Search for the cell housing the specified text and yield its [x, y] center coordinate. 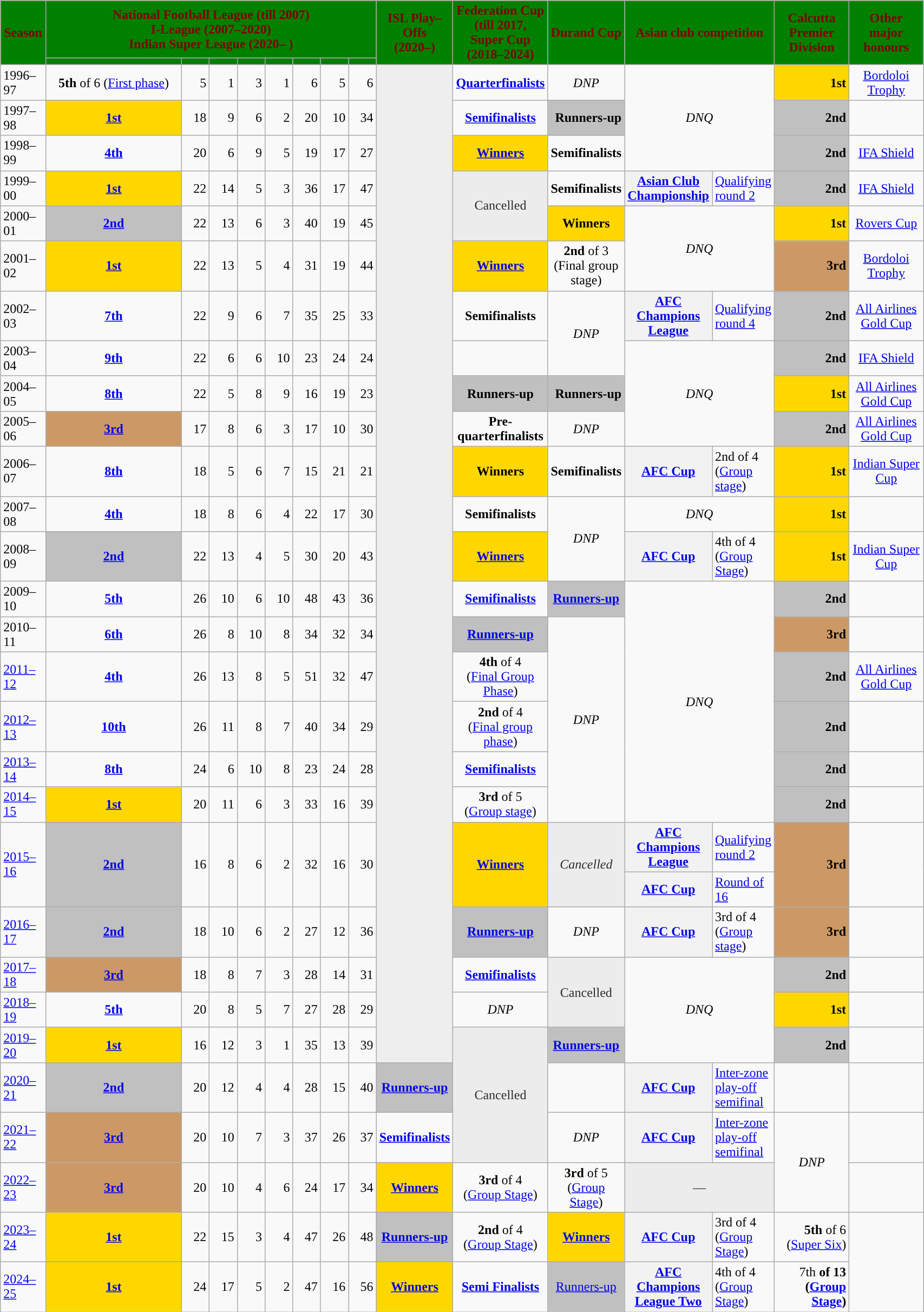
— [699, 1187]
2nd of 4(Group stage) [744, 471]
2004–05 [23, 393]
Rovers Cup [887, 223]
Asian club competition [699, 32]
2024–25 [23, 1287]
5th of 6(Super Six) [812, 1237]
4th of 4(Final Group Phase) [500, 677]
45 [363, 223]
2nd of 3(Final group stage) [586, 266]
Semi Finalists [500, 1287]
2010–11 [23, 635]
Pre-quarterfinalists [500, 429]
2020–21 [23, 1087]
2001–02 [23, 266]
2019–20 [23, 1045]
2nd of 4(Final group phase) [500, 727]
5th of 6 (First phase) [114, 82]
25 [335, 316]
2012–13 [23, 727]
2022–23 [23, 1187]
7th [114, 316]
2018–19 [23, 1009]
Round of 16 [744, 889]
Calcutta Premier Division [812, 32]
Other major honours [887, 32]
2023–24 [23, 1237]
2011–12 [23, 677]
3rd of 4(Group stage) [744, 932]
2021–22 [23, 1137]
1997–98 [23, 118]
2014–15 [23, 805]
Federation Cup (till 2017, Super Cup (2018–2024) [500, 32]
2006–07 [23, 471]
National Football League (till 2007)I-League (2007–2020)Indian Super League (2020– ) [211, 29]
6th [114, 635]
2008–09 [23, 557]
2003–04 [23, 358]
ISL Play–Offs(2020–) [415, 32]
7th of 13(Group Stage) [812, 1287]
Qualifying round 2 [744, 847]
AFC Champions League Two [669, 1287]
Season [23, 32]
2013–14 [23, 769]
Asian Club Championship [669, 188]
Quarterfinalists [500, 82]
44 [363, 266]
2002–03 [23, 316]
3rd of 5(Group Stage) [586, 1187]
2005–06 [23, 429]
Qualifyinground 2 [744, 188]
1999–00 [23, 188]
3rd of 5(Group stage) [500, 805]
1998–99 [23, 153]
2000–01 [23, 223]
Durand Cup [586, 32]
1996–97 [23, 82]
10th [114, 727]
51 [306, 677]
2009–10 [23, 599]
2016–17 [23, 932]
56 [363, 1287]
9th [114, 358]
2007–08 [23, 513]
2017–18 [23, 975]
Qualifyinground 4 [744, 316]
2nd of 4(Group Stage) [500, 1237]
2015–16 [23, 864]
